Return [x, y] of the center of cell containing provided text 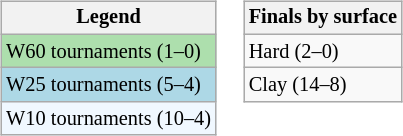
Legend [108, 18]
W10 tournaments (10–4) [108, 119]
W25 tournaments (5–4) [108, 85]
Hard (2–0) [323, 51]
Clay (14–8) [323, 85]
Finals by surface [323, 18]
W60 tournaments (1–0) [108, 51]
